Search for the cell housing the specified text and yield its (X, Y) center coordinate. 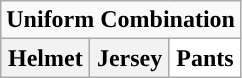
Jersey (130, 58)
Uniform Combination (121, 20)
Pants (204, 58)
Helmet (46, 58)
